Return the [x, y] coordinate for the center point of the cell that contains the specified text.  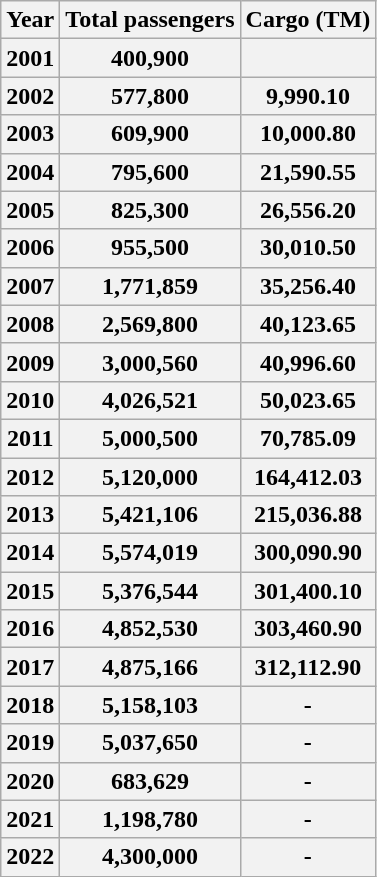
2005 [30, 210]
10,000.80 [308, 134]
40,123.65 [308, 324]
2015 [30, 591]
2007 [30, 286]
2002 [30, 96]
5,421,106 [150, 515]
312,112.90 [308, 667]
2006 [30, 248]
2018 [30, 705]
Year [30, 20]
303,460.90 [308, 629]
609,900 [150, 134]
40,996.60 [308, 362]
577,800 [150, 96]
2021 [30, 819]
3,000,560 [150, 362]
2011 [30, 438]
2004 [30, 172]
683,629 [150, 781]
795,600 [150, 172]
2019 [30, 743]
1,771,859 [150, 286]
2013 [30, 515]
21,590.55 [308, 172]
50,023.65 [308, 400]
2016 [30, 629]
2008 [30, 324]
2001 [30, 58]
400,900 [150, 58]
4,300,000 [150, 857]
2017 [30, 667]
5,574,019 [150, 553]
4,875,166 [150, 667]
70,785.09 [308, 438]
5,158,103 [150, 705]
4,026,521 [150, 400]
5,037,650 [150, 743]
2,569,800 [150, 324]
5,000,500 [150, 438]
215,036.88 [308, 515]
955,500 [150, 248]
35,256.40 [308, 286]
2009 [30, 362]
1,198,780 [150, 819]
300,090.90 [308, 553]
301,400.10 [308, 591]
2022 [30, 857]
26,556.20 [308, 210]
Cargo (TM) [308, 20]
164,412.03 [308, 477]
5,376,544 [150, 591]
30,010.50 [308, 248]
2014 [30, 553]
Total passengers [150, 20]
825,300 [150, 210]
4,852,530 [150, 629]
2020 [30, 781]
2010 [30, 400]
2003 [30, 134]
2012 [30, 477]
9,990.10 [308, 96]
5,120,000 [150, 477]
